Determine the [x, y] coordinate at the center of the cell enclosing the given text.  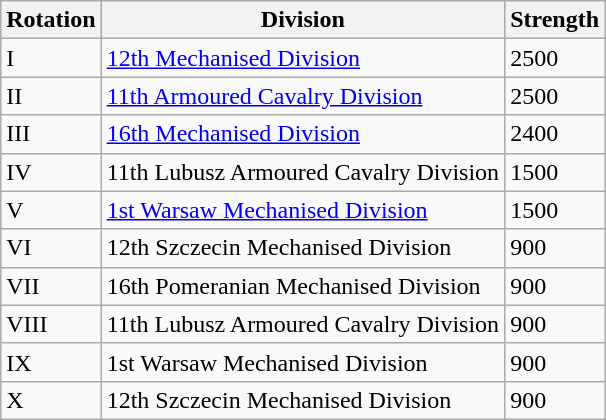
X [51, 400]
16th Mechanised Division [302, 134]
Division [302, 20]
Strength [555, 20]
Rotation [51, 20]
16th Pomeranian Mechanised Division [302, 286]
VI [51, 248]
IV [51, 172]
I [51, 58]
2400 [555, 134]
VII [51, 286]
III [51, 134]
IX [51, 362]
12th Mechanised Division [302, 58]
11th Armoured Cavalry Division [302, 96]
II [51, 96]
V [51, 210]
VIII [51, 324]
